Search for the cell housing the specified text and yield its [X, Y] center coordinate. 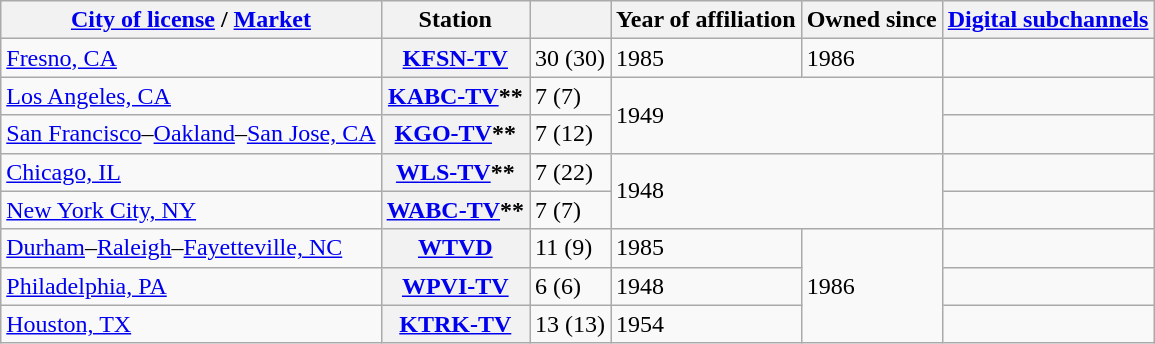
KABC-TV** [455, 96]
13 (13) [570, 324]
30 (30) [570, 58]
6 (6) [570, 286]
7 (22) [570, 172]
Owned since [872, 20]
KGO-TV** [455, 134]
Philadelphia, PA [191, 286]
Station [455, 20]
WABC-TV** [455, 210]
KTRK-TV [455, 324]
Fresno, CA [191, 58]
1954 [706, 324]
Chicago, IL [191, 172]
San Francisco–Oakland–San Jose, CA [191, 134]
Digital subchannels [1048, 20]
WLS-TV** [455, 172]
11 (9) [570, 248]
WPVI-TV [455, 286]
Year of affiliation [706, 20]
City of license / Market [191, 20]
KFSN-TV [455, 58]
Houston, TX [191, 324]
7 (12) [570, 134]
Los Angeles, CA [191, 96]
WTVD [455, 248]
New York City, NY [191, 210]
1949 [777, 115]
Durham–Raleigh–Fayetteville, NC [191, 248]
